Return the [X, Y] coordinate for the center point of the cell that contains the specified text.  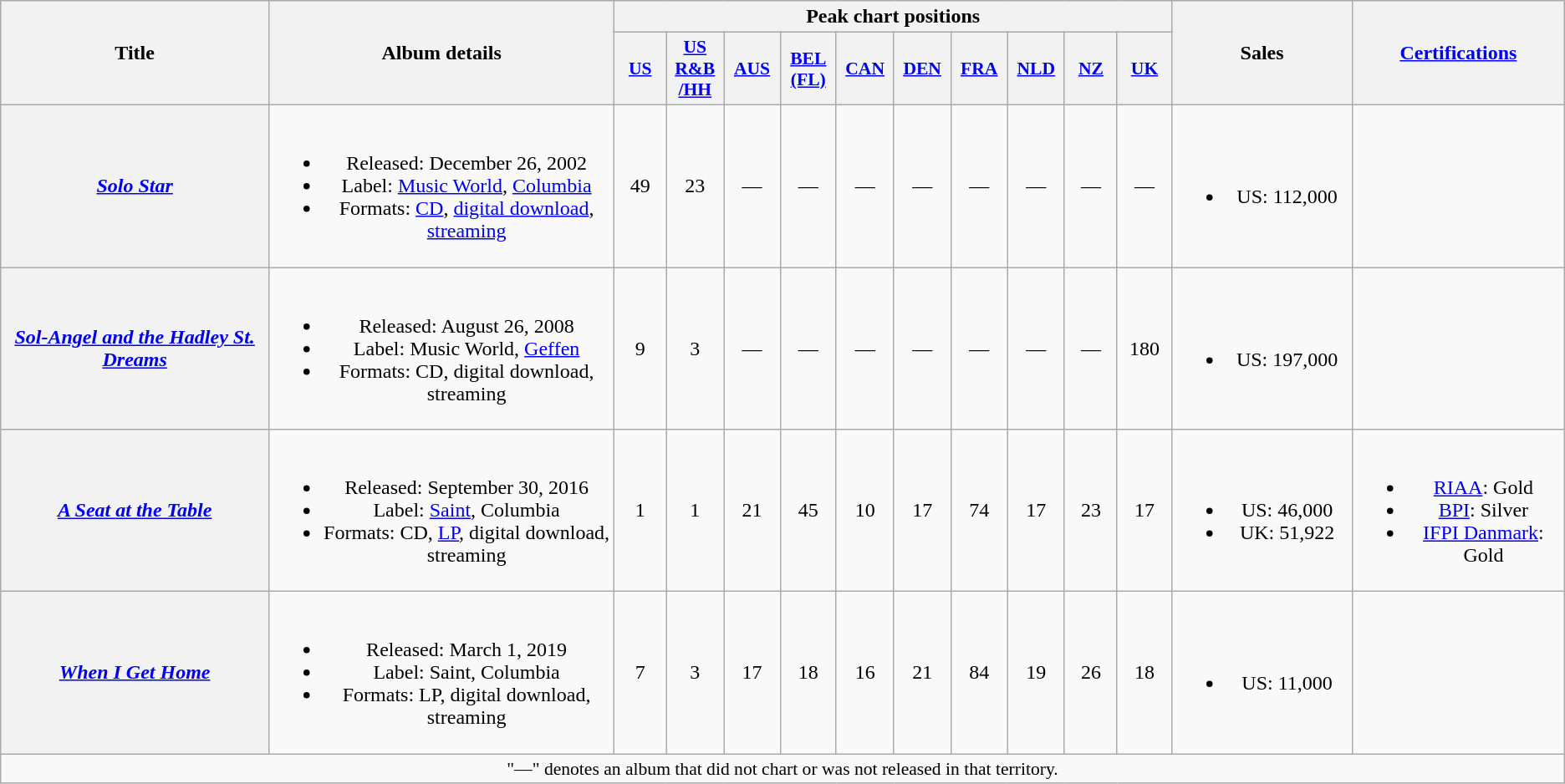
US: 11,000 [1262, 673]
10 [864, 511]
Released: March 1, 2019Label: Saint, ColumbiaFormats: LP, digital download, streaming [441, 673]
BEL (FL) [808, 69]
16 [864, 673]
DEN [922, 69]
Certifications [1459, 53]
26 [1090, 673]
180 [1144, 349]
45 [808, 511]
AUS [752, 69]
Title [135, 53]
84 [979, 673]
7 [640, 673]
NLD [1036, 69]
Peak chart positions [893, 17]
Album details [441, 53]
Solo Star [135, 186]
US: 112,000 [1262, 186]
USR&B/HH [696, 69]
UK [1144, 69]
US: 46,000UK: 51,922 [1262, 511]
Released: August 26, 2008Label: Music World, GeffenFormats: CD, digital download, streaming [441, 349]
"—" denotes an album that did not chart or was not released in that territory. [782, 769]
RIAA: GoldBPI: SilverIFPI Danmark: Gold [1459, 511]
Sol-Angel and the Hadley St. Dreams [135, 349]
CAN [864, 69]
19 [1036, 673]
9 [640, 349]
FRA [979, 69]
When I Get Home [135, 673]
A Seat at the Table [135, 511]
Released: September 30, 2016Label: Saint, ColumbiaFormats: CD, LP, digital download, streaming [441, 511]
NZ [1090, 69]
74 [979, 511]
49 [640, 186]
US: 197,000 [1262, 349]
US [640, 69]
Sales [1262, 53]
Released: December 26, 2002Label: Music World, ColumbiaFormats: CD, digital download, streaming [441, 186]
